Detect which cell encompasses the target text, then output its [X, Y] center coordinate. 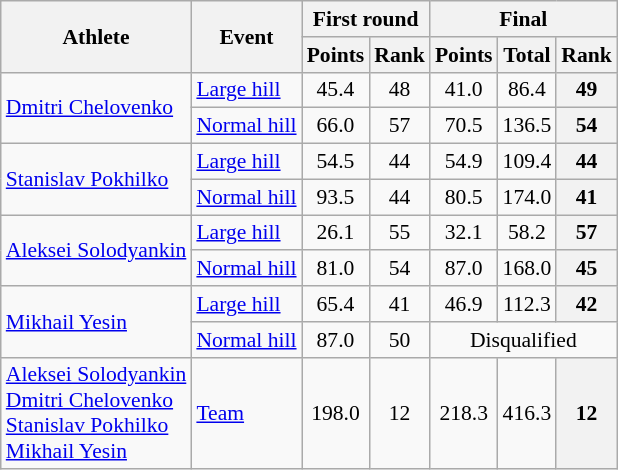
136.5 [528, 126]
66.0 [336, 126]
45.4 [336, 90]
32.1 [464, 233]
109.4 [528, 162]
42 [586, 304]
Stanislav Pokhilko [96, 180]
54.5 [336, 162]
41.0 [464, 90]
Final [524, 19]
416.3 [528, 413]
112.3 [528, 304]
198.0 [336, 413]
54.9 [464, 162]
65.4 [336, 304]
70.5 [464, 126]
First round [366, 19]
46.9 [464, 304]
Aleksei Solodyankin [96, 250]
93.5 [336, 197]
45 [586, 269]
Event [246, 36]
55 [400, 233]
Disqualified [524, 340]
81.0 [336, 269]
26.1 [336, 233]
168.0 [528, 269]
Mikhail Yesin [96, 322]
48 [400, 90]
174.0 [528, 197]
49 [586, 90]
58.2 [528, 233]
80.5 [464, 197]
Athlete [96, 36]
Aleksei SolodyankinDmitri ChelovenkoStanislav PokhilkoMikhail Yesin [96, 413]
Dmitri Chelovenko [96, 108]
Total [528, 55]
Team [246, 413]
50 [400, 340]
218.3 [464, 413]
86.4 [528, 90]
